Search for the cell housing the specified text and yield its (x, y) center coordinate. 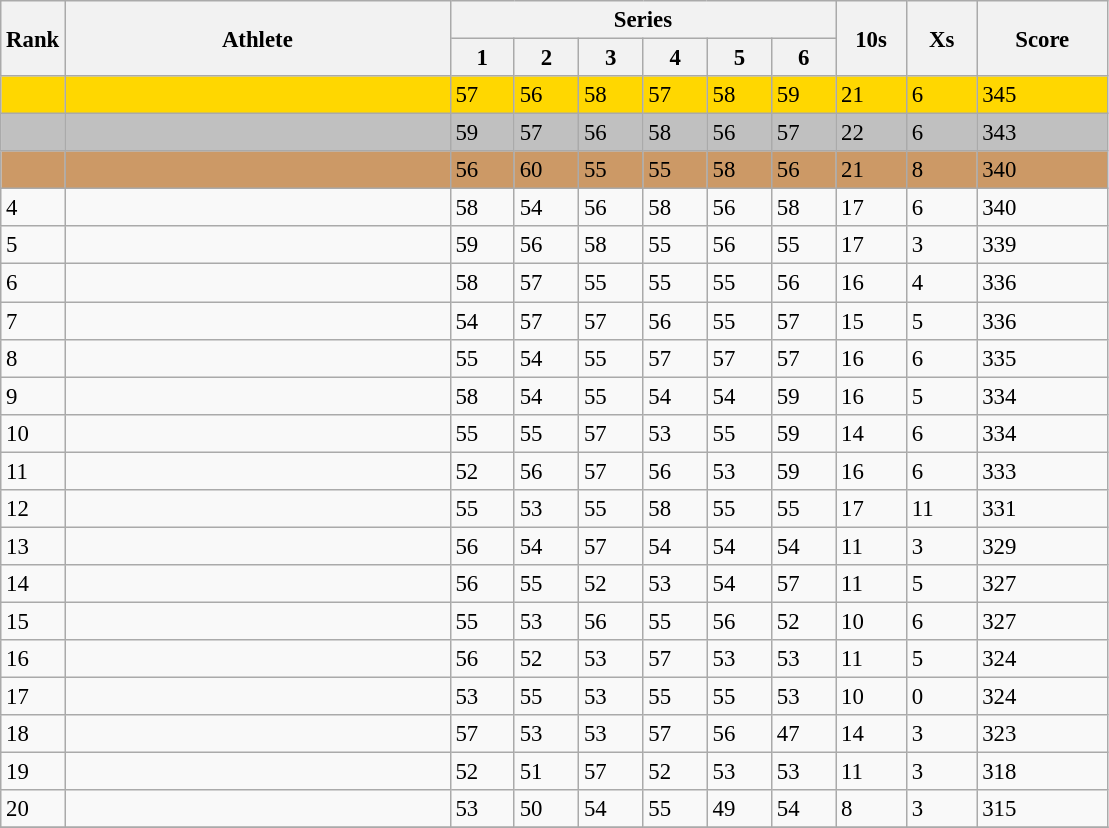
Xs (942, 38)
315 (1042, 809)
Rank (33, 38)
49 (739, 809)
323 (1042, 734)
1 (482, 58)
Athlete (258, 38)
331 (1042, 509)
9 (33, 396)
Score (1042, 38)
20 (33, 809)
339 (1042, 245)
10s (872, 38)
329 (1042, 546)
47 (803, 734)
343 (1042, 133)
7 (33, 321)
13 (33, 546)
318 (1042, 772)
333 (1042, 471)
12 (33, 509)
50 (546, 809)
345 (1042, 95)
51 (546, 772)
0 (942, 697)
335 (1042, 358)
60 (546, 170)
19 (33, 772)
2 (546, 58)
18 (33, 734)
Series (643, 20)
22 (872, 133)
